Return the [x, y] coordinate for the center point of the cell that contains the specified text.  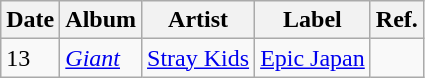
Epic Japan [313, 58]
Album [101, 20]
13 [30, 58]
Stray Kids [198, 58]
Artist [198, 20]
Giant [101, 58]
Label [313, 20]
Date [30, 20]
Ref. [396, 20]
